Pinpoint the cell where the given text exists, returning its (x, y) midpoint coordinate. 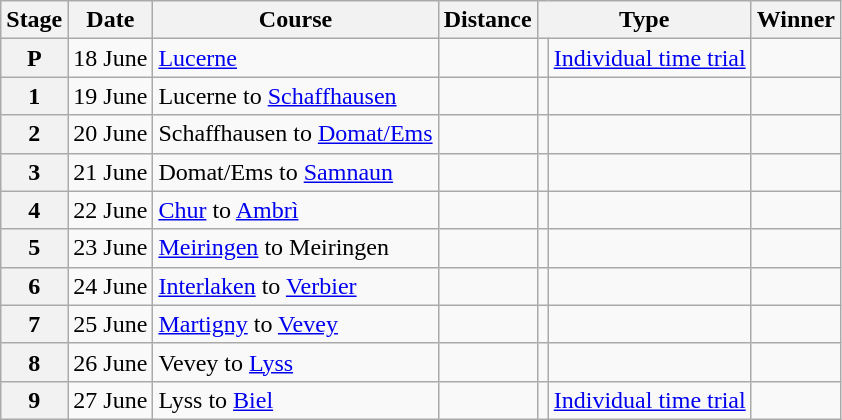
Winner (796, 20)
Lyss to Biel (296, 400)
18 June (110, 58)
21 June (110, 172)
P (34, 58)
Distance (488, 20)
20 June (110, 134)
26 June (110, 362)
Chur to Ambrì (296, 210)
Date (110, 20)
Martigny to Vevey (296, 324)
19 June (110, 96)
Schaffhausen to Domat/Ems (296, 134)
Type (644, 20)
7 (34, 324)
Meiringen to Meiringen (296, 248)
Interlaken to Verbier (296, 286)
6 (34, 286)
8 (34, 362)
23 June (110, 248)
27 June (110, 400)
1 (34, 96)
25 June (110, 324)
Domat/Ems to Samnaun (296, 172)
5 (34, 248)
24 June (110, 286)
Lucerne to Schaffhausen (296, 96)
22 June (110, 210)
2 (34, 134)
4 (34, 210)
Stage (34, 20)
3 (34, 172)
9 (34, 400)
Course (296, 20)
Vevey to Lyss (296, 362)
Lucerne (296, 58)
